Output the [x, y] coordinate of the center of the cell containing the given text.  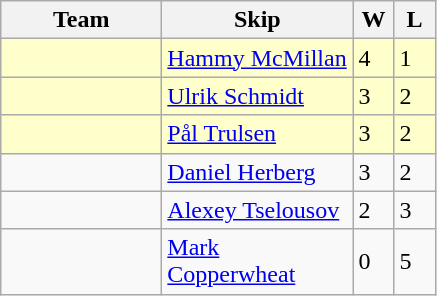
5 [414, 262]
Hammy McMillan [258, 58]
Alexey Tselousov [258, 210]
Team [82, 20]
L [414, 20]
4 [374, 58]
Pål Trulsen [258, 134]
1 [414, 58]
Skip [258, 20]
0 [374, 262]
Ulrik Schmidt [258, 96]
Daniel Herberg [258, 172]
W [374, 20]
Mark Copperwheat [258, 262]
